Return [X, Y] of the center of cell containing provided text 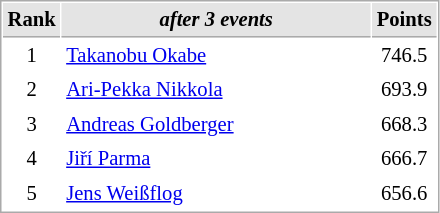
2 [32, 90]
5 [32, 194]
Jiří Parma [216, 158]
693.9 [404, 90]
Takanobu Okabe [216, 56]
Jens Weißflog [216, 194]
3 [32, 124]
Rank [32, 20]
746.5 [404, 56]
666.7 [404, 158]
1 [32, 56]
Ari-Pekka Nikkola [216, 90]
656.6 [404, 194]
4 [32, 158]
Andreas Goldberger [216, 124]
after 3 events [216, 20]
668.3 [404, 124]
Points [404, 20]
